Output the [X, Y] coordinate of the center of the cell containing the given text.  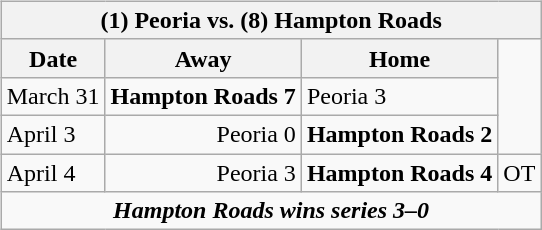
(1) Peoria vs. (8) Hampton Roads [271, 20]
Hampton Roads 2 [399, 134]
Home [399, 58]
April 3 [53, 134]
March 31 [53, 96]
Peoria 0 [203, 134]
Hampton Roads 7 [203, 96]
Away [203, 58]
Date [53, 58]
Hampton Roads wins series 3–0 [271, 211]
April 4 [53, 173]
Hampton Roads 4 [399, 173]
OT [520, 173]
